Identify which cell holds the provided text, then report its [x, y] central coordinate. 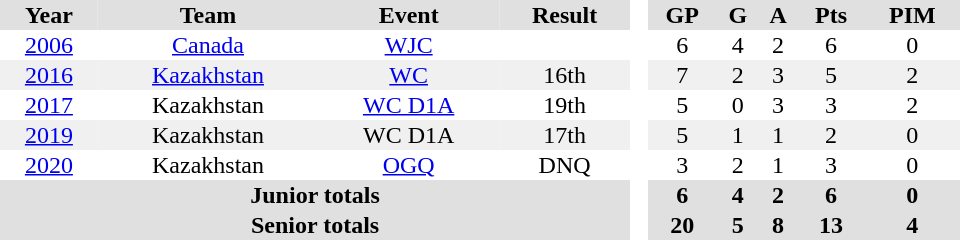
WJC [408, 45]
GP [682, 15]
Canada [208, 45]
19th [564, 105]
PIM [912, 15]
OGQ [408, 165]
17th [564, 135]
WC [408, 75]
2019 [49, 135]
7 [682, 75]
8 [778, 225]
Event [408, 15]
Result [564, 15]
2017 [49, 105]
16th [564, 75]
G [738, 15]
20 [682, 225]
Pts [832, 15]
Team [208, 15]
DNQ [564, 165]
13 [832, 225]
Junior totals [315, 195]
2020 [49, 165]
A [778, 15]
Senior totals [315, 225]
2006 [49, 45]
Year [49, 15]
2016 [49, 75]
